Determine the [X, Y] coordinate at the center of the cell enclosing the given text.  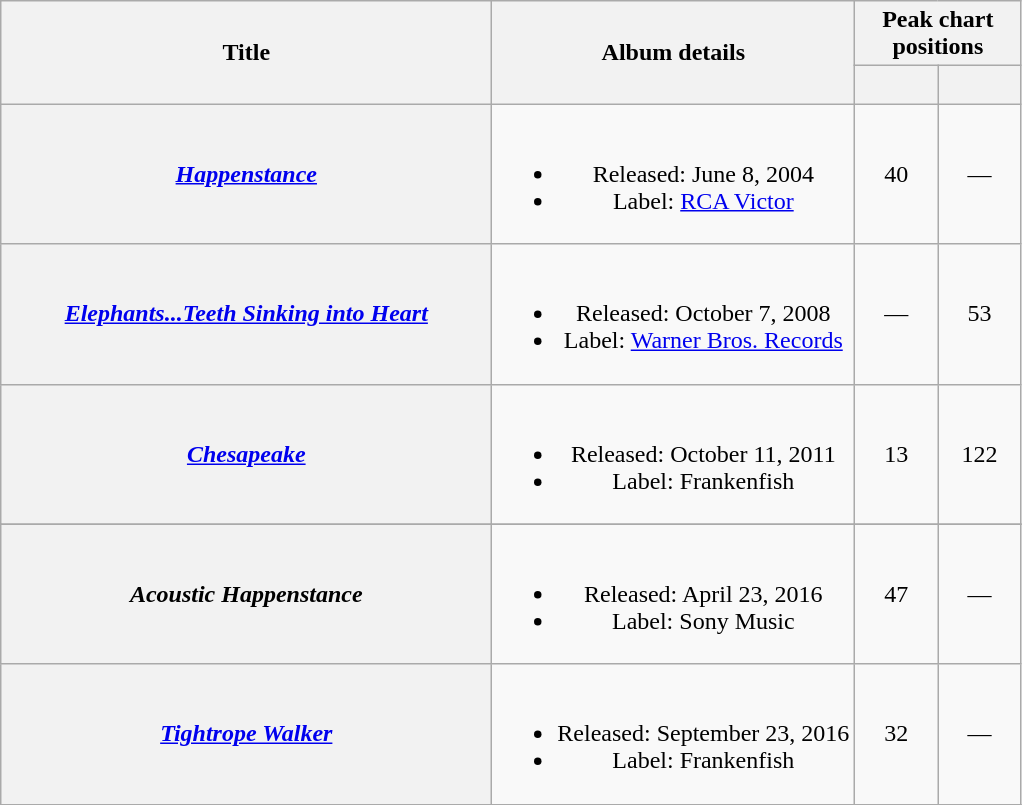
Happenstance [246, 174]
122 [980, 454]
Album details [674, 52]
Chesapeake [246, 454]
13 [896, 454]
Released: October 11, 2011Label: Frankenfish [674, 454]
Title [246, 52]
53 [980, 314]
Tightrope Walker [246, 734]
Elephants...Teeth Sinking into Heart [246, 314]
40 [896, 174]
47 [896, 594]
Released: April 23, 2016Label: Sony Music [674, 594]
Released: June 8, 2004Label: RCA Victor [674, 174]
Acoustic Happenstance [246, 594]
Released: September 23, 2016Label: Frankenfish [674, 734]
32 [896, 734]
Released: October 7, 2008Label: Warner Bros. Records [674, 314]
Peak chart positions [938, 34]
